For the text-containing cell, return its midpoint in (X, Y) coordinate format. 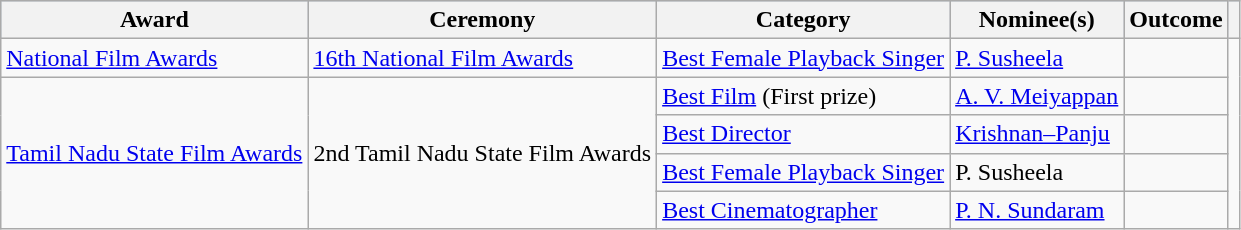
Category (804, 20)
Ceremony (482, 20)
Krishnan–Panju (1037, 134)
Best Film (First prize) (804, 96)
Best Cinematographer (804, 210)
Best Director (804, 134)
2nd Tamil Nadu State Film Awards (482, 153)
Tamil Nadu State Film Awards (154, 153)
Award (154, 20)
Nominee(s) (1037, 20)
National Film Awards (154, 58)
Outcome (1176, 20)
16th National Film Awards (482, 58)
A. V. Meiyappan (1037, 96)
P. N. Sundaram (1037, 210)
